Capture the cell that displays the provided text and extract its (x, y) central coordinate. 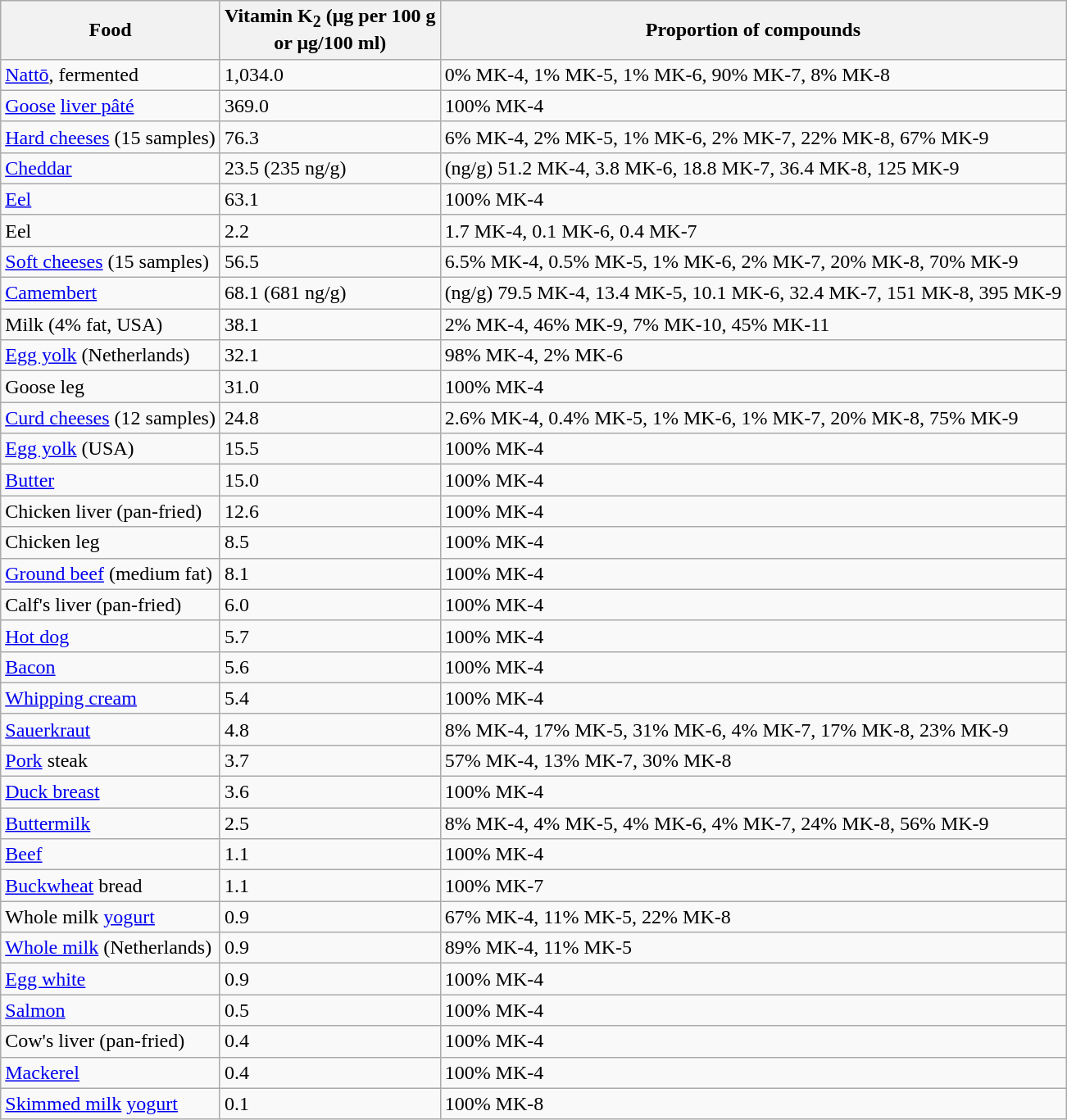
5.7 (329, 636)
Proportion of compounds (753, 29)
Bacon (111, 667)
8.1 (329, 574)
0% MK-4, 1% MK-5, 1% MK-6, 90% MK-7, 8% MK-8 (753, 75)
Egg white (111, 979)
76.3 (329, 137)
Cheddar (111, 168)
15.5 (329, 449)
24.8 (329, 418)
Buckwheat bread (111, 886)
Camembert (111, 293)
15.0 (329, 480)
Buttermilk (111, 823)
31.0 (329, 387)
2% MK-4, 46% MK-9, 7% MK-10, 45% MK-11 (753, 324)
2.5 (329, 823)
1.7 MK-4, 0.1 MK-6, 0.4 MK-7 (753, 230)
Curd cheeses (12 samples) (111, 418)
6.5% MK-4, 0.5% MK-5, 1% MK-6, 2% MK-7, 20% MK-8, 70% MK-9 (753, 261)
Soft cheeses (15 samples) (111, 261)
Goose liver pâté (111, 106)
Calf's liver (pan-fried) (111, 605)
12.6 (329, 511)
Nattō, fermented (111, 75)
5.4 (329, 698)
38.1 (329, 324)
3.6 (329, 792)
Hot dog (111, 636)
Whole milk (Netherlands) (111, 948)
8% MK-4, 17% MK-5, 31% MK-6, 4% MK-7, 17% MK-8, 23% MK-9 (753, 729)
0.5 (329, 1010)
Whipping cream (111, 698)
4.8 (329, 729)
Milk (4% fat, USA) (111, 324)
Goose leg (111, 387)
Food (111, 29)
Butter (111, 480)
63.1 (329, 199)
369.0 (329, 106)
32.1 (329, 356)
89% MK-4, 11% MK-5 (753, 948)
Sauerkraut (111, 729)
23.5 (235 ng/g) (329, 168)
Pork steak (111, 760)
100% MK-8 (753, 1104)
Chicken liver (pan-fried) (111, 511)
0.1 (329, 1104)
Egg yolk (USA) (111, 449)
5.6 (329, 667)
1,034.0 (329, 75)
Salmon (111, 1010)
Egg yolk (Netherlands) (111, 356)
Skimmed milk yogurt (111, 1104)
57% MK-4, 13% MK-7, 30% MK-8 (753, 760)
(ng/g) 51.2 MK-4, 3.8 MK-6, 18.8 MK-7, 36.4 MK-8, 125 MK-9 (753, 168)
67% MK-4, 11% MK-5, 22% MK-8 (753, 917)
Chicken leg (111, 542)
Mackerel (111, 1072)
68.1 (681 ng/g) (329, 293)
6.0 (329, 605)
56.5 (329, 261)
Hard cheeses (15 samples) (111, 137)
2.2 (329, 230)
(ng/g) 79.5 MK-4, 13.4 MK-5, 10.1 MK-6, 32.4 MK-7, 151 MK-8, 395 MK-9 (753, 293)
100% MK-7 (753, 886)
Beef (111, 855)
Duck breast (111, 792)
6% MK-4, 2% MK-5, 1% MK-6, 2% MK-7, 22% MK-8, 67% MK-9 (753, 137)
Vitamin K2 (μg per 100 g or μg/100 ml) (329, 29)
Cow's liver (pan-fried) (111, 1041)
Whole milk yogurt (111, 917)
Ground beef (medium fat) (111, 574)
8.5 (329, 542)
8% MK-4, 4% MK-5, 4% MK-6, 4% MK-7, 24% MK-8, 56% MK-9 (753, 823)
2.6% MK-4, 0.4% MK-5, 1% MK-6, 1% MK-7, 20% MK-8, 75% MK-9 (753, 418)
98% MK-4, 2% MK-6 (753, 356)
3.7 (329, 760)
